Identify which cell holds the provided text, then report its (X, Y) central coordinate. 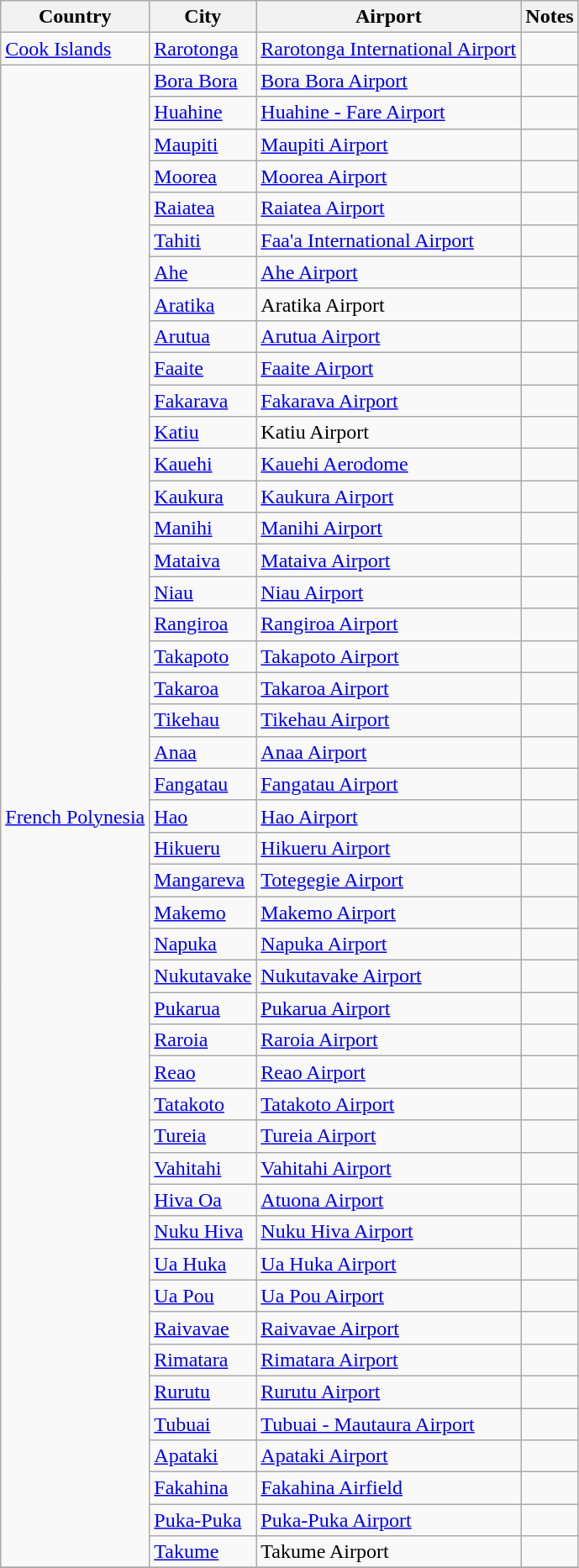
Rarotonga (203, 49)
Reao (203, 1072)
Raroia Airport (388, 1040)
Tubuai - Mautaura Airport (388, 1424)
Ahe (203, 272)
Fangatau Airport (388, 784)
Maupiti (203, 145)
Fangatau (203, 784)
Bora Bora (203, 81)
Moorea (203, 176)
Nuku Hiva (203, 1232)
Makemo Airport (388, 912)
Pukarua Airport (388, 1008)
Aratika Airport (388, 304)
Puka-Puka (203, 1520)
Puka-Puka Airport (388, 1520)
Ua Pou Airport (388, 1296)
Nukutavake Airport (388, 976)
Aratika (203, 304)
Rarotonga International Airport (388, 49)
Takapoto Airport (388, 656)
Huahine - Fare Airport (388, 113)
Katiu (203, 433)
Apataki Airport (388, 1456)
Manihi (203, 529)
Tatakoto (203, 1104)
Rangiroa Airport (388, 624)
Niau (203, 592)
Totegegie Airport (388, 880)
Tatakoto Airport (388, 1104)
Arutua Airport (388, 336)
Raiatea Airport (388, 208)
Fakahina (203, 1488)
Kaukura (203, 497)
Moorea Airport (388, 176)
Faaite Airport (388, 368)
Hikueru (203, 848)
Huahine (203, 113)
Ua Huka (203, 1264)
Rangiroa (203, 624)
Takaroa (203, 688)
Faaite (203, 368)
Rurutu Airport (388, 1392)
Tubuai (203, 1424)
Reao Airport (388, 1072)
Cook Islands (76, 49)
Ua Pou (203, 1296)
Takume (203, 1552)
Takapoto (203, 656)
Kaukura Airport (388, 497)
Apataki (203, 1456)
Ahe Airport (388, 272)
Mataiva (203, 560)
Notes (550, 17)
Rurutu (203, 1392)
Tureia (203, 1136)
Raivavae Airport (388, 1328)
Kauehi (203, 465)
Nuku Hiva Airport (388, 1232)
Fakarava (203, 401)
Maupiti Airport (388, 145)
Country (76, 17)
Rimatara (203, 1360)
Kauehi Aerodome (388, 465)
Makemo (203, 912)
Vahitahi (203, 1168)
Katiu Airport (388, 433)
Airport (388, 17)
Tikehau (203, 720)
Fakahina Airfield (388, 1488)
Hao (203, 816)
Manihi Airport (388, 529)
Anaa Airport (388, 752)
Mangareva (203, 880)
Arutua (203, 336)
Takaroa Airport (388, 688)
City (203, 17)
Hikueru Airport (388, 848)
Atuona Airport (388, 1200)
Raiatea (203, 208)
Tahiti (203, 240)
Nukutavake (203, 976)
Bora Bora Airport (388, 81)
Takume Airport (388, 1552)
Napuka (203, 944)
Raivavae (203, 1328)
Tikehau Airport (388, 720)
Mataiva Airport (388, 560)
Faa'a International Airport (388, 240)
Niau Airport (388, 592)
Fakarava Airport (388, 401)
Napuka Airport (388, 944)
Anaa (203, 752)
Tureia Airport (388, 1136)
Vahitahi Airport (388, 1168)
Pukarua (203, 1008)
Rimatara Airport (388, 1360)
Hiva Oa (203, 1200)
French Polynesia (76, 817)
Raroia (203, 1040)
Ua Huka Airport (388, 1264)
Hao Airport (388, 816)
